Extract the [x, y] coordinate from the center of the cell holding the provided text.  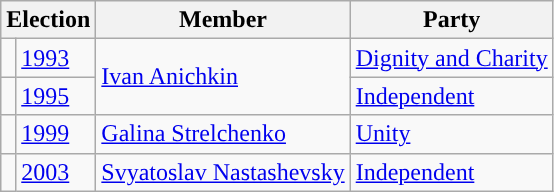
Party [452, 20]
1999 [56, 134]
1995 [56, 96]
Unity [452, 134]
Election [48, 20]
Svyatoslav Nastashevsky [223, 172]
Ivan Anichkin [223, 77]
Dignity and Charity [452, 58]
2003 [56, 172]
1993 [56, 58]
Member [223, 20]
Galina Strelchenko [223, 134]
